Identify which cell holds the provided text, then report its (x, y) central coordinate. 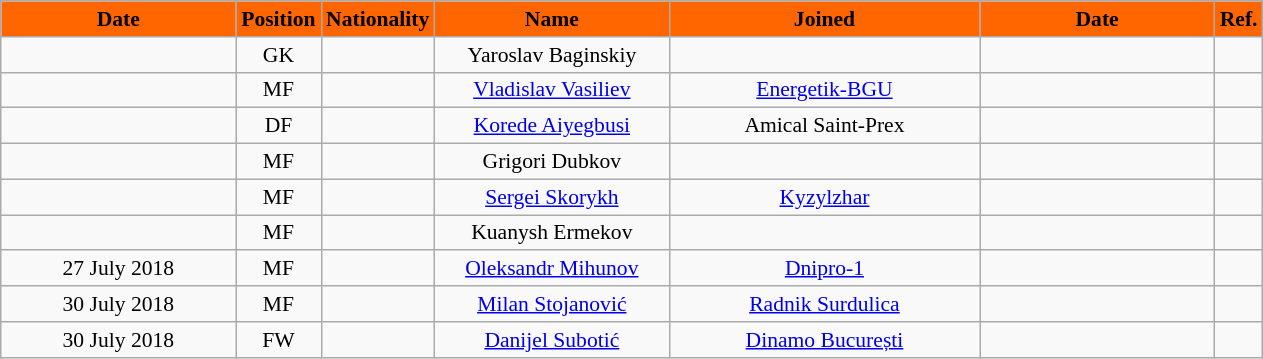
Sergei Skorykh (552, 197)
Vladislav Vasiliev (552, 90)
FW (278, 340)
Ref. (1239, 19)
Kuanysh Ermekov (552, 233)
Position (278, 19)
Radnik Surdulica (824, 304)
Dinamo București (824, 340)
Milan Stojanović (552, 304)
Yaroslav Baginskiy (552, 55)
27 July 2018 (118, 269)
Nationality (378, 19)
Joined (824, 19)
Amical Saint-Prex (824, 126)
Oleksandr Mihunov (552, 269)
Dnipro-1 (824, 269)
Korede Aiyegbusi (552, 126)
Danijel Subotić (552, 340)
Grigori Dubkov (552, 162)
GK (278, 55)
Kyzylzhar (824, 197)
DF (278, 126)
Name (552, 19)
Energetik-BGU (824, 90)
